Provide the (X, Y) coordinate of the cell's center where the given text is located.  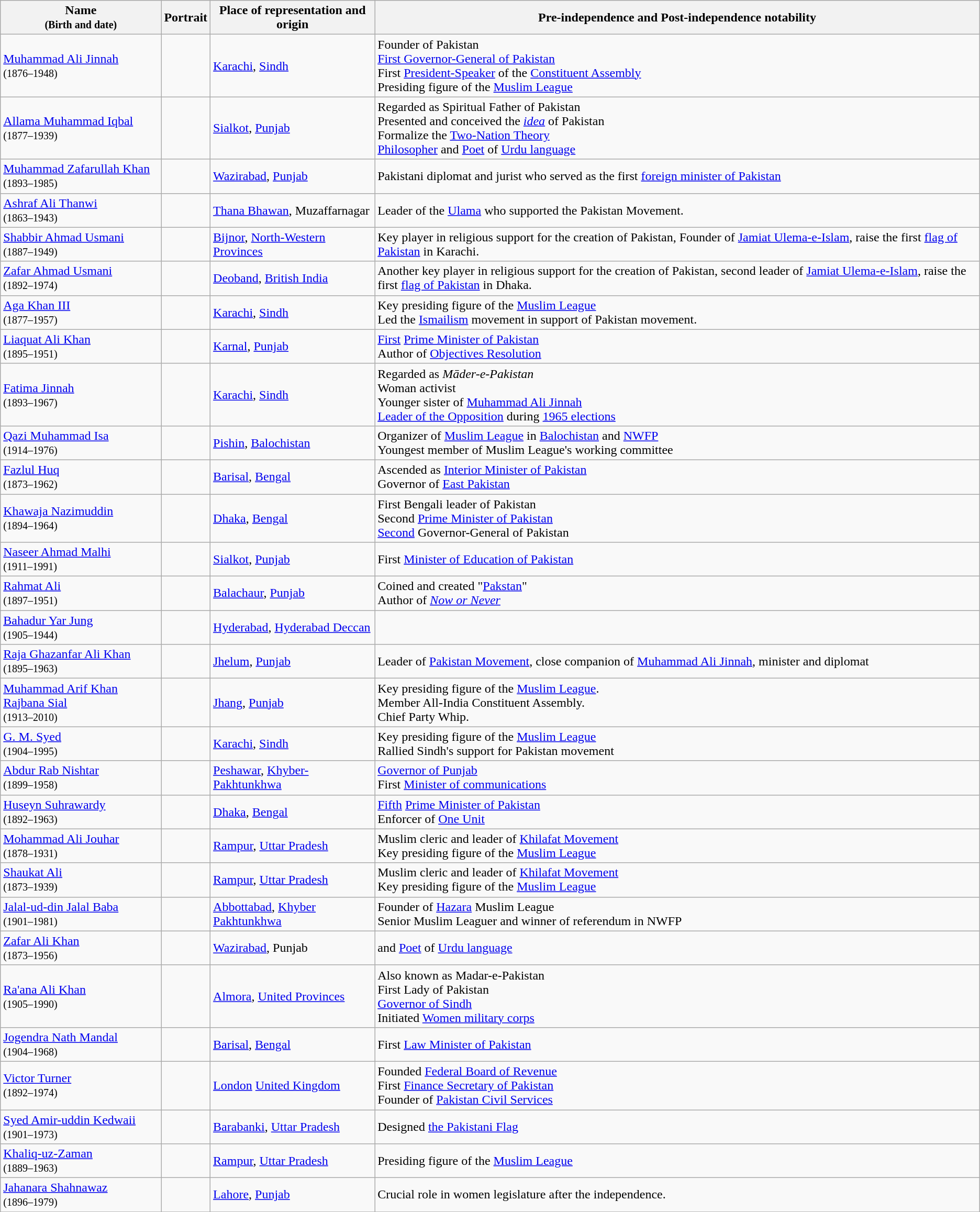
Qazi Muhammad Isa(1914–1976) (81, 443)
Fatima Jinnah (1893–1967) (81, 395)
Raja Ghazanfar Ali Khan (1895–1963) (81, 662)
Deoband, British India (293, 279)
Ra'ana Ali Khan (1905–1990) (81, 996)
First Prime Minister of Pakistan Author of Objectives Resolution (677, 347)
Presiding figure of the Muslim League (677, 1161)
Founder of PakistanFirst Governor-General of PakistanFirst President-Speaker of the Constituent AssemblyPresiding figure of the Muslim League (677, 66)
London United Kingdom (293, 1085)
Designed the Pakistani Flag (677, 1127)
Pre-independence and Post-independence notability (677, 18)
Shabbir Ahmad Usmani(1887–1949) (81, 244)
Organizer of Muslim League in Balochistan and NWFPYoungest member of Muslim League's working committee (677, 443)
Bijnor, North-Western Provinces (293, 244)
First Bengali leader of PakistanSecond Prime Minister of PakistanSecond Governor-General of Pakistan (677, 518)
Leader of Pakistan Movement, close companion of Muhammad Ali Jinnah, minister and diplomat (677, 662)
Rahmat Ali(1897–1951) (81, 594)
Governor of PunjabFirst Minister of communications (677, 778)
Barabanki, Uttar Pradesh (293, 1127)
Founder of Hazara Muslim League Senior Muslim Leaguer and winner of referendum in NWFP (677, 914)
Key presiding figure of the Muslim LeagueLed the Ismailism movement in support of Pakistan movement. (677, 312)
Huseyn Suhrawardy(1892–1963) (81, 811)
Muhammad Arif Khan Rajbana Sial(1913–2010) (81, 703)
Zafar Ahmad Usmani(1892–1974) (81, 279)
Allama Muhammad Iqbal(1877–1939) (81, 128)
Shaukat Ali(1873–1939) (81, 880)
Jogendra Nath Mandal(1904–1968) (81, 1044)
Regarded as Māder-e-PakistanWoman activistYounger sister of Muhammad Ali JinnahLeader of the Opposition during 1965 elections (677, 395)
Aga Khan III(1877–1957) (81, 312)
Leader of the Ulama who supported the Pakistan Movement. (677, 210)
Portrait (186, 18)
Key presiding figure of the Muslim League.Member All-India Constituent Assembly.Chief Party Whip. (677, 703)
Liaquat Ali Khan(1895–1951) (81, 347)
Jahanara Shahnawaz(1896–1979) (81, 1195)
Hyderabad, Hyderabad Deccan (293, 627)
Coined and created "Pakstan"Author of Now or Never (677, 594)
Jalal-ud-din Jalal Baba(1901–1981) (81, 914)
Pishin, Balochistan (293, 443)
Abdur Rab Nishtar(1899–1958) (81, 778)
Also known as Madar-e-PakistanFirst Lady of PakistanGovernor of SindhInitiated Women military corps (677, 996)
Bahadur Yar Jung(1905–1944) (81, 627)
Victor Turner(1892–1974) (81, 1085)
Khaliq-uz-Zaman(1889–1963) (81, 1161)
Fifth Prime Minister of PakistanEnforcer of One Unit (677, 811)
Thana Bhawan, Muzaffarnagar (293, 210)
First Law Minister of Pakistan (677, 1044)
G. M. Syed(1904–1995) (81, 743)
Mohammad Ali Jouhar(1878–1931) (81, 846)
Naseer Ahmad Malhi(1911–1991) (81, 559)
Crucial role in women legislature after the independence. (677, 1195)
Khawaja Nazimuddin(1894–1964) (81, 518)
Karnal, Punjab (293, 347)
Lahore, Punjab (293, 1195)
Ashraf Ali Thanwi(1863–1943) (81, 210)
Jhelum, Punjab (293, 662)
Key player in religious support for the creation of Pakistan, Founder of Jamiat Ulema-e-Islam, raise the first flag of Pakistan in Karachi. (677, 244)
Key presiding figure of the Muslim LeagueRallied Sindh's support for Pakistan movement (677, 743)
Syed Amir-uddin Kedwaii(1901–1973) (81, 1127)
Almora, United Provinces (293, 996)
Abbottabad, Khyber Pakhtunkhwa (293, 914)
and Poet of Urdu language (677, 948)
Peshawar, Khyber-Pakhtunkhwa (293, 778)
Founded Federal Board of RevenueFirst Finance Secretary of PakistanFounder of Pakistan Civil Services (677, 1085)
Muhammad Zafarullah Khan(1893–1985) (81, 176)
Name(Birth and date) (81, 18)
Balachaur, Punjab (293, 594)
First Minister of Education of Pakistan (677, 559)
Zafar Ali Khan(1873–1956) (81, 948)
Pakistani diplomat and jurist who served as the first foreign minister of Pakistan (677, 176)
Fazlul Huq(1873–1962) (81, 476)
Ascended as Interior Minister of PakistanGovernor of East Pakistan (677, 476)
Jhang, Punjab (293, 703)
Place of representation and origin (293, 18)
Muhammad Ali Jinnah(1876–1948) (81, 66)
